Find where the given text appears and provide that cell's center as (X, Y) coordinate. 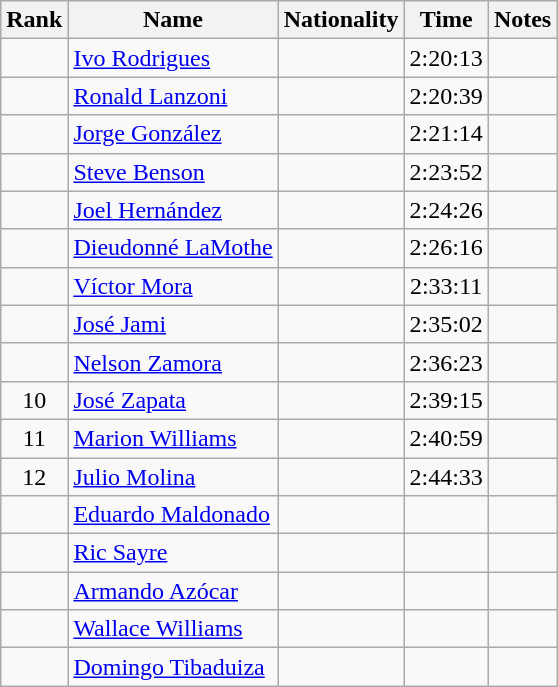
Nelson Zamora (173, 362)
2:40:59 (446, 438)
Jorge González (173, 134)
2:39:15 (446, 400)
Julio Molina (173, 477)
Marion Williams (173, 438)
11 (34, 438)
Nationality (341, 20)
Ronald Lanzoni (173, 96)
Rank (34, 20)
2:23:52 (446, 172)
10 (34, 400)
Joel Hernández (173, 210)
Time (446, 20)
Armando Azócar (173, 591)
Eduardo Maldonado (173, 515)
Name (173, 20)
José Jami (173, 324)
Ivo Rodrigues (173, 58)
2:26:16 (446, 248)
Ric Sayre (173, 553)
Dieudonné LaMothe (173, 248)
Víctor Mora (173, 286)
Notes (522, 20)
2:21:14 (446, 134)
12 (34, 477)
2:44:33 (446, 477)
2:35:02 (446, 324)
2:33:11 (446, 286)
Wallace Williams (173, 629)
Steve Benson (173, 172)
2:20:13 (446, 58)
2:36:23 (446, 362)
Domingo Tibaduiza (173, 667)
2:24:26 (446, 210)
2:20:39 (446, 96)
José Zapata (173, 400)
